Locate the cell with the specified text and output its [x, y] center coordinate. 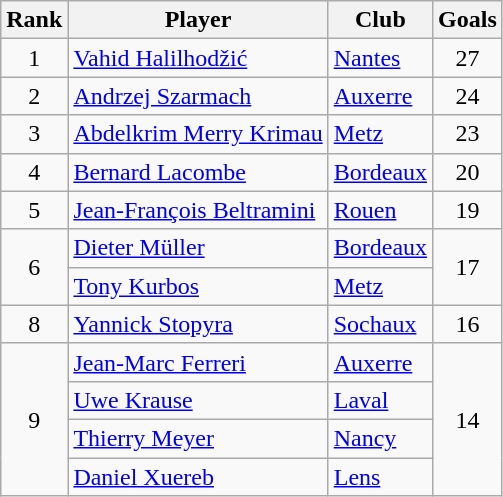
Player [198, 20]
Abdelkrim Merry Krimau [198, 134]
8 [34, 324]
Daniel Xuereb [198, 477]
4 [34, 172]
Andrzej Szarmach [198, 96]
Yannick Stopyra [198, 324]
23 [468, 134]
3 [34, 134]
Jean-François Beltramini [198, 210]
Lens [380, 477]
17 [468, 267]
Thierry Meyer [198, 438]
Goals [468, 20]
Tony Kurbos [198, 286]
Laval [380, 400]
Nancy [380, 438]
Uwe Krause [198, 400]
14 [468, 419]
5 [34, 210]
20 [468, 172]
Bernard Lacombe [198, 172]
Jean-Marc Ferreri [198, 362]
27 [468, 58]
1 [34, 58]
24 [468, 96]
Dieter Müller [198, 248]
Club [380, 20]
Rank [34, 20]
19 [468, 210]
Sochaux [380, 324]
Vahid Halilhodžić [198, 58]
Nantes [380, 58]
6 [34, 267]
Rouen [380, 210]
2 [34, 96]
16 [468, 324]
9 [34, 419]
